Find where the given text appears and provide that cell's center as [X, Y] coordinate. 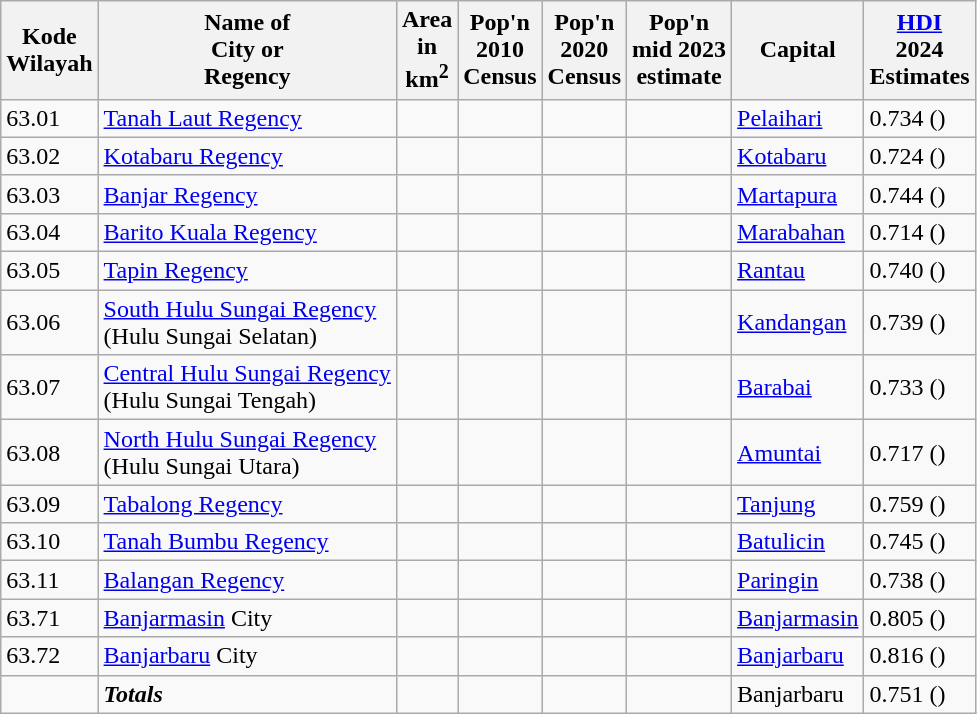
Banjar Regency [247, 194]
Paringin [798, 580]
0.724 () [920, 156]
North Hulu Sungai Regency (Hulu Sungai Utara) [247, 452]
0.738 () [920, 580]
Tapin Regency [247, 271]
0.816 () [920, 656]
63.09 [50, 504]
0.714 () [920, 232]
0.717 () [920, 452]
63.11 [50, 580]
Tanjung [798, 504]
63.07 [50, 388]
Pop'n2010Census [500, 50]
Rantau [798, 271]
Batulicin [798, 542]
Martapura [798, 194]
0.759 () [920, 504]
0.734 () [920, 118]
63.05 [50, 271]
Banjarmasin [798, 618]
Kotabaru [798, 156]
0.745 () [920, 542]
Banjarmasin City [247, 618]
Name ofCity orRegency [247, 50]
Kotabaru Regency [247, 156]
63.02 [50, 156]
Balangan Regency [247, 580]
63.01 [50, 118]
HDI2024 Estimates [920, 50]
63.06 [50, 322]
Amuntai [798, 452]
0.744 () [920, 194]
0.751 () [920, 694]
Tabalong Regency [247, 504]
63.71 [50, 618]
Central Hulu Sungai Regency (Hulu Sungai Tengah) [247, 388]
63.03 [50, 194]
63.72 [50, 656]
63.08 [50, 452]
0.805 () [920, 618]
63.10 [50, 542]
South Hulu Sungai Regency (Hulu Sungai Selatan) [247, 322]
Capital [798, 50]
0.740 () [920, 271]
0.739 () [920, 322]
Pelaihari [798, 118]
Marabahan [798, 232]
0.733 () [920, 388]
Tanah Laut Regency [247, 118]
Banjarbaru City [247, 656]
Kandangan [798, 322]
63.04 [50, 232]
Barabai [798, 388]
Tanah Bumbu Regency [247, 542]
Areainkm2 [426, 50]
Pop'nmid 2023estimate [680, 50]
Pop'n2020Census [584, 50]
Totals [247, 694]
Barito Kuala Regency [247, 232]
KodeWilayah [50, 50]
